Detect which cell encompasses the target text, then output its (x, y) center coordinate. 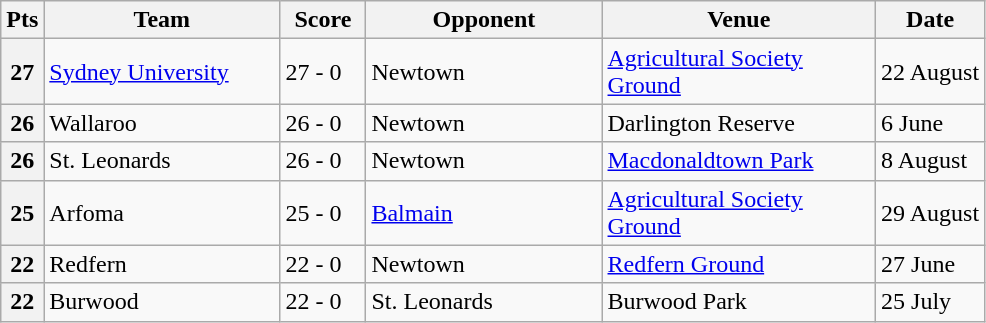
Team (162, 20)
25 July (930, 302)
Venue (739, 20)
27 - 0 (323, 72)
25 (22, 212)
Score (323, 20)
Wallaroo (162, 123)
6 June (930, 123)
29 August (930, 212)
8 August (930, 161)
Macdonaldtown Park (739, 161)
Balmain (484, 212)
Redfern (162, 264)
25 - 0 (323, 212)
Opponent (484, 20)
27 June (930, 264)
Date (930, 20)
Redfern Ground (739, 264)
Arfoma (162, 212)
Burwood (162, 302)
Darlington Reserve (739, 123)
Sydney University (162, 72)
Burwood Park (739, 302)
22 August (930, 72)
27 (22, 72)
Pts (22, 20)
